Return the [X, Y] coordinate for the center point of the cell that contains the specified text.  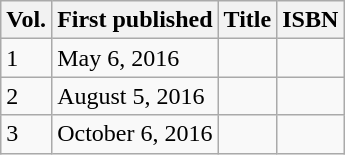
Title [248, 20]
May 6, 2016 [135, 58]
First published [135, 20]
2 [26, 96]
ISBN [310, 20]
3 [26, 134]
1 [26, 58]
October 6, 2016 [135, 134]
Vol. [26, 20]
August 5, 2016 [135, 96]
